For the text-containing cell, return its midpoint in [x, y] coordinate format. 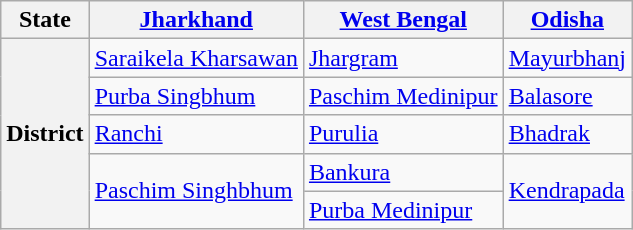
Jhargram [403, 58]
Mayurbhanj [567, 58]
State [45, 20]
Purulia [403, 134]
Odisha [567, 20]
Purba Singbhum [196, 96]
Ranchi [196, 134]
Purba Medinipur [403, 210]
West Bengal [403, 20]
Balasore [567, 96]
Bhadrak [567, 134]
Jharkhand [196, 20]
Bankura [403, 172]
District [45, 134]
Saraikela Kharsawan [196, 58]
Paschim Singhbhum [196, 191]
Kendrapada [567, 191]
Paschim Medinipur [403, 96]
